Return the [x, y] coordinate for the center point of the cell that contains the specified text.  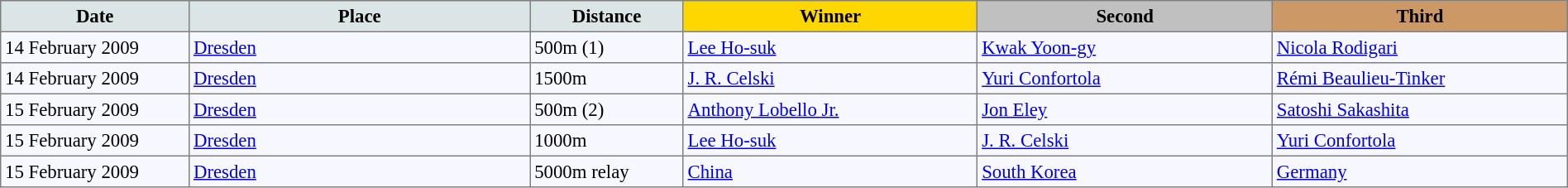
Date [95, 17]
South Korea [1125, 171]
Kwak Yoon-gy [1125, 47]
Nicola Rodigari [1421, 47]
Winner [830, 17]
Germany [1421, 171]
Satoshi Sakashita [1421, 109]
Anthony Lobello Jr. [830, 109]
1000m [607, 141]
500m (1) [607, 47]
Third [1421, 17]
1500m [607, 79]
China [830, 171]
Second [1125, 17]
5000m relay [607, 171]
Distance [607, 17]
500m (2) [607, 109]
Jon Eley [1125, 109]
Rémi Beaulieu-Tinker [1421, 79]
Place [360, 17]
